Determine the [X, Y] coordinate at the center of the cell enclosing the given text.  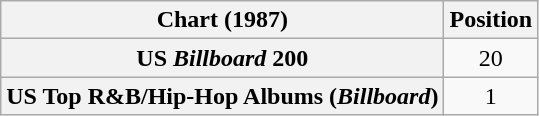
US Billboard 200 [222, 58]
US Top R&B/Hip-Hop Albums (Billboard) [222, 96]
1 [491, 96]
Position [491, 20]
20 [491, 58]
Chart (1987) [222, 20]
